Pinpoint the cell where the given text exists, returning its [X, Y] midpoint coordinate. 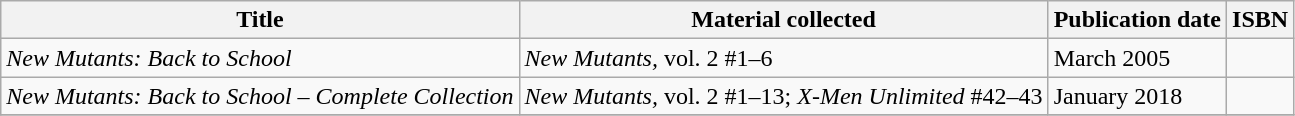
January 2018 [1137, 96]
ISBN [1260, 20]
New Mutants, vol. 2 #1–6 [784, 58]
Title [260, 20]
New Mutants, vol. 2 #1–13; X-Men Unlimited #42–43 [784, 96]
Material collected [784, 20]
New Mutants: Back to School – Complete Collection [260, 96]
March 2005 [1137, 58]
Publication date [1137, 20]
New Mutants: Back to School [260, 58]
